Search for the cell housing the specified text and yield its [X, Y] center coordinate. 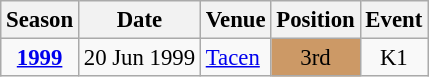
20 Jun 1999 [139, 58]
Position [316, 20]
Event [394, 20]
Tacen [236, 58]
Date [139, 20]
1999 [40, 58]
Season [40, 20]
K1 [394, 58]
Venue [236, 20]
3rd [316, 58]
